Return the [X, Y] coordinate for the center point of the cell that contains the specified text.  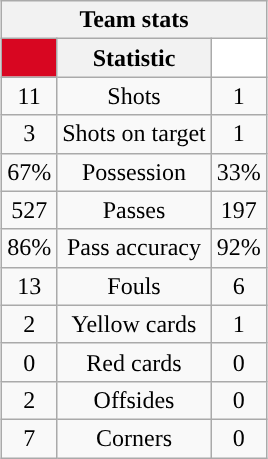
33% [238, 172]
Yellow cards [134, 324]
Pass accuracy [134, 248]
Corners [134, 438]
527 [30, 210]
197 [238, 210]
3 [30, 134]
7 [30, 438]
86% [30, 248]
92% [238, 248]
Shots on target [134, 134]
13 [30, 286]
Team stats [134, 20]
Statistic [134, 58]
Offsides [134, 400]
Red cards [134, 362]
Possession [134, 172]
6 [238, 286]
Passes [134, 210]
67% [30, 172]
Fouls [134, 286]
11 [30, 96]
Shots [134, 96]
